Extract the [x, y] coordinate from the center of the cell holding the provided text.  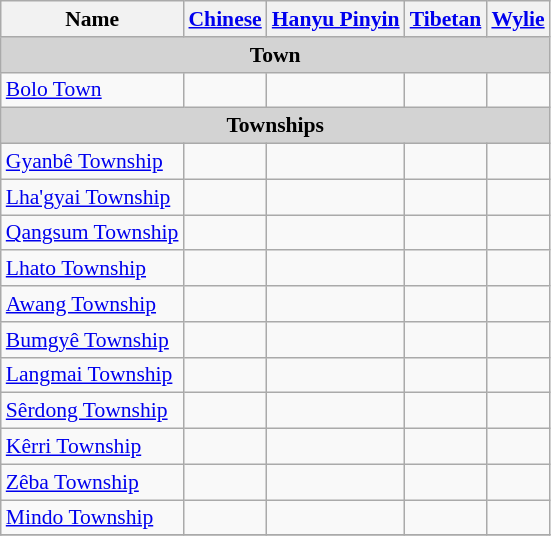
Chinese [224, 19]
Name [92, 19]
Townships [276, 126]
Langmai Township [92, 375]
Kêrri Township [92, 447]
Sêrdong Township [92, 411]
Mindo Township [92, 518]
Gyanbê Township [92, 162]
Hanyu Pinyin [336, 19]
Awang Township [92, 304]
Tibetan [446, 19]
Lhato Township [92, 269]
Wylie [518, 19]
Bumgyê Township [92, 340]
Lha'gyai Township [92, 197]
Zêba Township [92, 482]
Town [276, 55]
Qangsum Township [92, 233]
Bolo Town [92, 90]
